From the cell containing the given text, extract its center point as (x, y) coordinate. 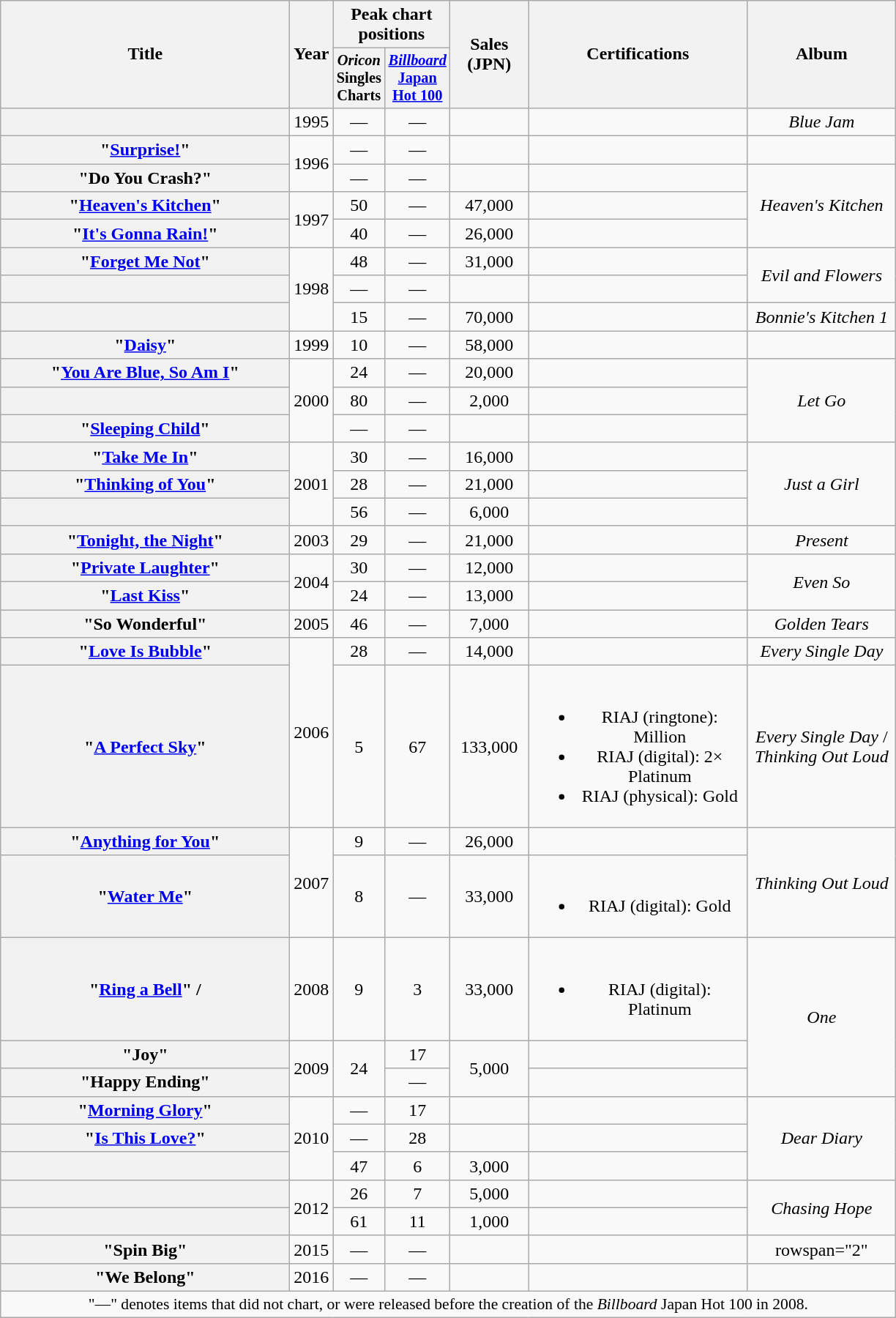
16,000 (489, 456)
12,000 (489, 567)
56 (359, 512)
"—" denotes items that did not chart, or were released before the creation of the Billboard Japan Hot 100 in 2008. (448, 1305)
Dear Diary (821, 1138)
Certifications (638, 54)
"Anything for You" (145, 841)
1998 (312, 289)
2003 (312, 540)
"Happy Ending" (145, 1082)
31,000 (489, 261)
2007 (312, 883)
Just a Girl (821, 484)
Bonnie's Kitchen 1 (821, 317)
Oricon Singles Charts (359, 78)
"Daisy" (145, 345)
Peak chart positions (392, 25)
"Surprise!" (145, 150)
Heaven's Kitchen (821, 206)
"Take Me In" (145, 456)
"Thinking of You" (145, 484)
2015 (312, 1249)
2006 (312, 732)
"A Perfect Sky" (145, 747)
11 (417, 1221)
Thinking Out Loud (821, 883)
One (821, 1017)
Present (821, 540)
70,000 (489, 317)
7,000 (489, 624)
47,000 (489, 206)
1999 (312, 345)
"Sleeping Child" (145, 428)
"Morning Glory" (145, 1110)
Year (312, 54)
"We Belong" (145, 1277)
2,000 (489, 401)
Every Single Day / Thinking Out Loud (821, 747)
Let Go (821, 401)
2008 (312, 989)
67 (417, 747)
50 (359, 206)
14,000 (489, 652)
61 (359, 1221)
Chasing Hope (821, 1207)
47 (359, 1166)
"Is This Love?" (145, 1138)
"Ring a Bell" / (145, 989)
RIAJ (digital): Gold (638, 896)
80 (359, 401)
Every Single Day (821, 652)
"Last Kiss" (145, 596)
"Love Is Bubble" (145, 652)
"Private Laughter" (145, 567)
6,000 (489, 512)
3,000 (489, 1166)
"Water Me" (145, 896)
Billboard Japan Hot 100 (417, 78)
6 (417, 1166)
Title (145, 54)
13,000 (489, 596)
"Tonight, the Night" (145, 540)
20,000 (489, 373)
1996 (312, 164)
"Joy" (145, 1054)
10 (359, 345)
"You Are Blue, So Am I" (145, 373)
"It's Gonna Rain!" (145, 234)
2009 (312, 1068)
Even So (821, 581)
Blue Jam (821, 122)
2001 (312, 484)
1995 (312, 122)
2010 (312, 1138)
48 (359, 261)
40 (359, 234)
"Spin Big" (145, 1249)
RIAJ (ringtone): MillionRIAJ (digital): 2× PlatinumRIAJ (physical): Gold (638, 747)
2012 (312, 1207)
1997 (312, 220)
"So Wonderful" (145, 624)
Sales (JPN) (489, 54)
1,000 (489, 1221)
Evil and Flowers (821, 275)
RIAJ (digital): Platinum (638, 989)
29 (359, 540)
2004 (312, 581)
Album (821, 54)
26 (359, 1194)
2016 (312, 1277)
2000 (312, 401)
"Forget Me Not" (145, 261)
"Heaven's Kitchen" (145, 206)
7 (417, 1194)
8 (359, 896)
2005 (312, 624)
3 (417, 989)
5 (359, 747)
Golden Tears (821, 624)
58,000 (489, 345)
46 (359, 624)
133,000 (489, 747)
"Do You Crash?" (145, 178)
rowspan="2" (821, 1249)
15 (359, 317)
